Pinpoint the cell where the given text exists, returning its [X, Y] midpoint coordinate. 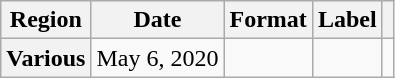
Format [268, 20]
Date [158, 20]
Various [46, 58]
Label [347, 20]
Region [46, 20]
May 6, 2020 [158, 58]
